Pinpoint the cell where the given text exists, returning its (x, y) midpoint coordinate. 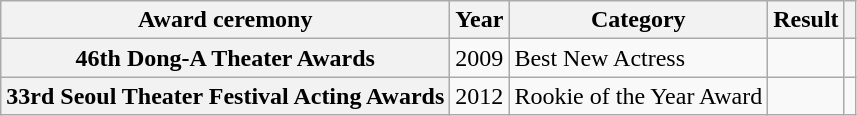
Category (638, 20)
Year (480, 20)
Result (806, 20)
46th Dong-A Theater Awards (226, 58)
Rookie of the Year Award (638, 96)
33rd Seoul Theater Festival Acting Awards (226, 96)
2009 (480, 58)
2012 (480, 96)
Award ceremony (226, 20)
Best New Actress (638, 58)
